Extract the (X, Y) coordinate from the center of the cell holding the provided text.  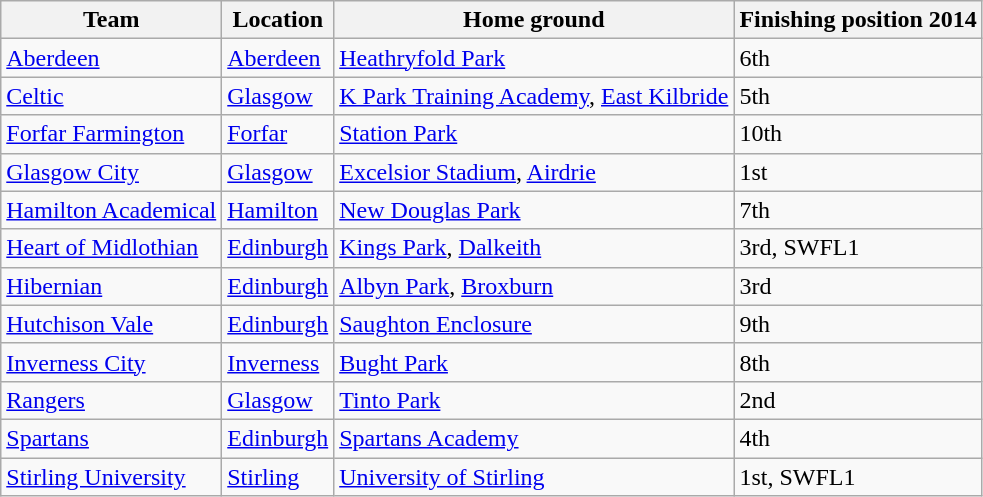
Home ground (534, 20)
Saughton Enclosure (534, 324)
Hamilton Academical (112, 210)
Stirling University (112, 477)
Bught Park (534, 362)
1st, SWFL1 (858, 477)
Stirling (278, 477)
6th (858, 58)
Hibernian (112, 286)
Kings Park, Dalkeith (534, 248)
7th (858, 210)
Spartans Academy (534, 438)
3rd (858, 286)
Heathryfold Park (534, 58)
New Douglas Park (534, 210)
Heart of Midlothian (112, 248)
1st (858, 172)
Hutchison Vale (112, 324)
9th (858, 324)
Team (112, 20)
University of Stirling (534, 477)
4th (858, 438)
2nd (858, 400)
5th (858, 96)
Tinto Park (534, 400)
Excelsior Stadium, Airdrie (534, 172)
K Park Training Academy, East Kilbride (534, 96)
Forfar (278, 134)
Hamilton (278, 210)
Forfar Farmington (112, 134)
Albyn Park, Broxburn (534, 286)
Rangers (112, 400)
Spartans (112, 438)
Finishing position 2014 (858, 20)
Celtic (112, 96)
Inverness (278, 362)
Glasgow City (112, 172)
3rd, SWFL1 (858, 248)
8th (858, 362)
Location (278, 20)
10th (858, 134)
Inverness City (112, 362)
Station Park (534, 134)
